Return the [x, y] coordinate for the center point of the cell that contains the specified text.  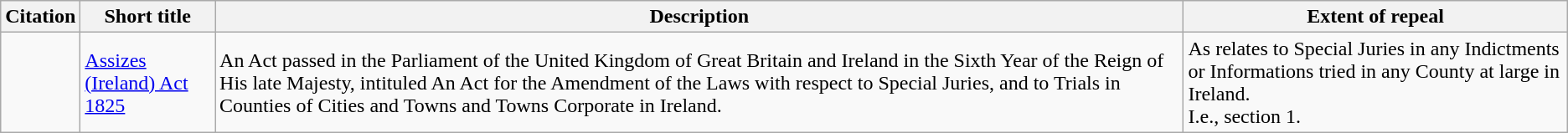
Assizes (Ireland) Act 1825 [147, 82]
Description [699, 17]
Extent of repeal [1375, 17]
As relates to Special Juries in any Indictments or Informations tried in any County at large in Ireland.I.e., section 1. [1375, 82]
Citation [40, 17]
Short title [147, 17]
